Locate the cell with the specified text and output its [x, y] center coordinate. 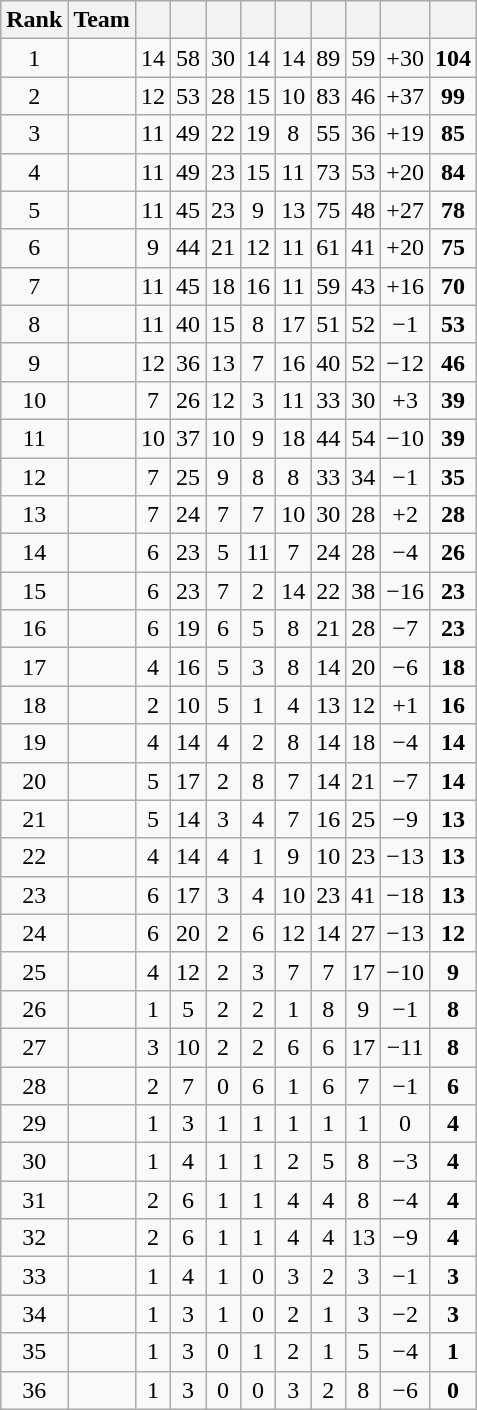
+16 [406, 286]
70 [452, 286]
55 [328, 134]
32 [34, 1238]
99 [452, 96]
54 [364, 438]
38 [364, 591]
−11 [406, 1047]
+30 [406, 58]
−12 [406, 362]
−18 [406, 895]
+37 [406, 96]
51 [328, 324]
58 [188, 58]
+3 [406, 400]
85 [452, 134]
83 [328, 96]
−16 [406, 591]
−3 [406, 1162]
61 [328, 248]
84 [452, 172]
43 [364, 286]
29 [34, 1124]
89 [328, 58]
73 [328, 172]
48 [364, 210]
78 [452, 210]
+27 [406, 210]
37 [188, 438]
+2 [406, 515]
−2 [406, 1314]
104 [452, 58]
Rank [34, 20]
31 [34, 1200]
Team [102, 20]
+19 [406, 134]
+1 [406, 705]
